Output the [X, Y] coordinate of the center of the cell containing the given text.  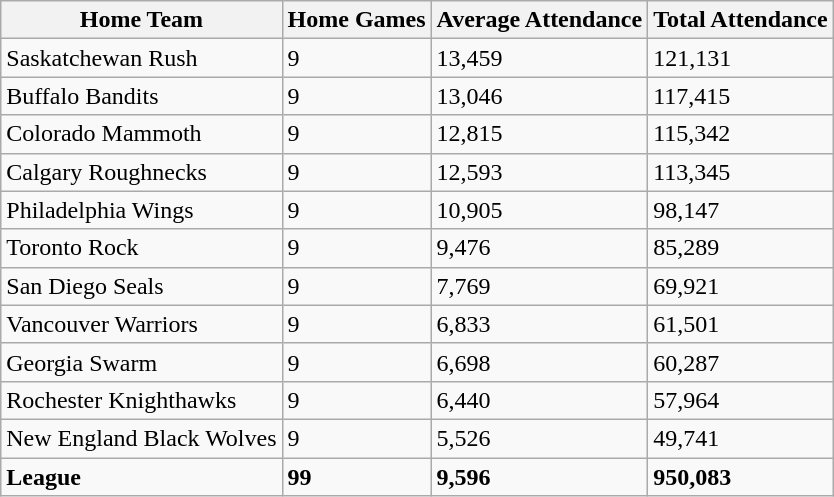
69,921 [741, 286]
Average Attendance [540, 20]
57,964 [741, 400]
Rochester Knighthawks [142, 400]
New England Black Wolves [142, 438]
10,905 [540, 210]
Calgary Roughnecks [142, 172]
Buffalo Bandits [142, 96]
7,769 [540, 286]
San Diego Seals [142, 286]
6,698 [540, 362]
113,345 [741, 172]
Colorado Mammoth [142, 134]
13,046 [540, 96]
950,083 [741, 477]
98,147 [741, 210]
117,415 [741, 96]
99 [356, 477]
115,342 [741, 134]
9,596 [540, 477]
Home Team [142, 20]
Vancouver Warriors [142, 324]
Saskatchewan Rush [142, 58]
Home Games [356, 20]
60,287 [741, 362]
Total Attendance [741, 20]
12,815 [540, 134]
9,476 [540, 248]
Toronto Rock [142, 248]
League [142, 477]
Georgia Swarm [142, 362]
61,501 [741, 324]
Philadelphia Wings [142, 210]
121,131 [741, 58]
49,741 [741, 438]
6,833 [540, 324]
12,593 [540, 172]
13,459 [540, 58]
5,526 [540, 438]
85,289 [741, 248]
6,440 [540, 400]
